Scan for the cell matching the given text and deliver its [x, y] coordinate at center. 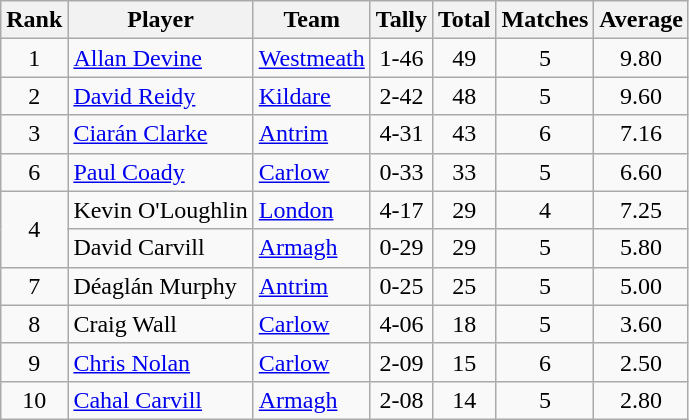
2.80 [642, 400]
9.60 [642, 96]
2-42 [401, 96]
Cahal Carvill [160, 400]
9 [34, 362]
2 [34, 96]
4-31 [401, 134]
0-29 [401, 248]
2.50 [642, 362]
Rank [34, 20]
1 [34, 58]
Average [642, 20]
15 [465, 362]
33 [465, 172]
Team [312, 20]
Kildare [312, 96]
Player [160, 20]
4-06 [401, 324]
48 [465, 96]
10 [34, 400]
Paul Coady [160, 172]
Westmeath [312, 58]
London [312, 210]
9.80 [642, 58]
18 [465, 324]
14 [465, 400]
49 [465, 58]
1-46 [401, 58]
Allan Devine [160, 58]
25 [465, 286]
2-09 [401, 362]
Kevin O'Loughlin [160, 210]
3 [34, 134]
Déaglán Murphy [160, 286]
Tally [401, 20]
Total [465, 20]
7.16 [642, 134]
0-25 [401, 286]
Matches [545, 20]
7 [34, 286]
6.60 [642, 172]
8 [34, 324]
4-17 [401, 210]
7.25 [642, 210]
Chris Nolan [160, 362]
3.60 [642, 324]
43 [465, 134]
5.00 [642, 286]
David Carvill [160, 248]
2-08 [401, 400]
0-33 [401, 172]
5.80 [642, 248]
Ciarán Clarke [160, 134]
Craig Wall [160, 324]
David Reidy [160, 96]
